Return [x, y] of the center of cell containing provided text 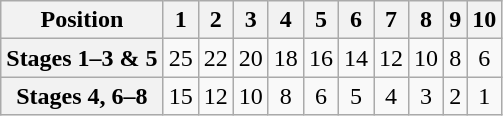
Stages 1–3 & 5 [82, 58]
20 [250, 58]
22 [216, 58]
16 [320, 58]
Stages 4, 6–8 [82, 96]
9 [456, 20]
14 [356, 58]
25 [180, 58]
15 [180, 96]
Position [82, 20]
18 [286, 58]
7 [392, 20]
